Search for the cell housing the specified text and yield its [X, Y] center coordinate. 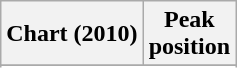
Peakposition [189, 34]
Chart (2010) [72, 34]
